Pinpoint the cell where the given text exists, returning its (x, y) midpoint coordinate. 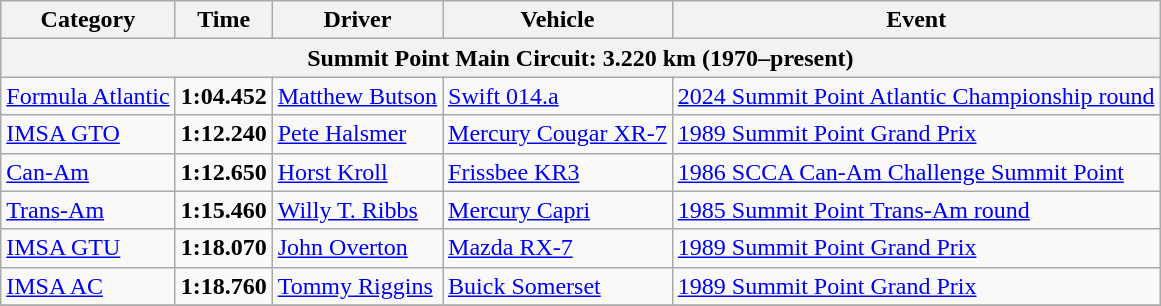
Willy T. Ribbs (357, 210)
John Overton (357, 248)
Driver (357, 20)
1:04.452 (224, 96)
Tommy Riggins (357, 286)
Horst Kroll (357, 172)
Buick Somerset (558, 286)
Frissbee KR3 (558, 172)
Can-Am (88, 172)
Trans-Am (88, 210)
1:12.240 (224, 134)
Event (916, 20)
IMSA GTO (88, 134)
1985 Summit Point Trans-Am round (916, 210)
Mercury Cougar XR-7 (558, 134)
IMSA AC (88, 286)
2024 Summit Point Atlantic Championship round (916, 96)
Formula Atlantic (88, 96)
1:18.760 (224, 286)
IMSA GTU (88, 248)
Vehicle (558, 20)
Swift 014.a (558, 96)
Summit Point Main Circuit: 3.220 km (1970–present) (580, 58)
Category (88, 20)
Mazda RX-7 (558, 248)
1986 SCCA Can-Am Challenge Summit Point (916, 172)
1:15.460 (224, 210)
Matthew Butson (357, 96)
Time (224, 20)
Mercury Capri (558, 210)
Pete Halsmer (357, 134)
1:18.070 (224, 248)
1:12.650 (224, 172)
